Capture the cell that displays the provided text and extract its (x, y) central coordinate. 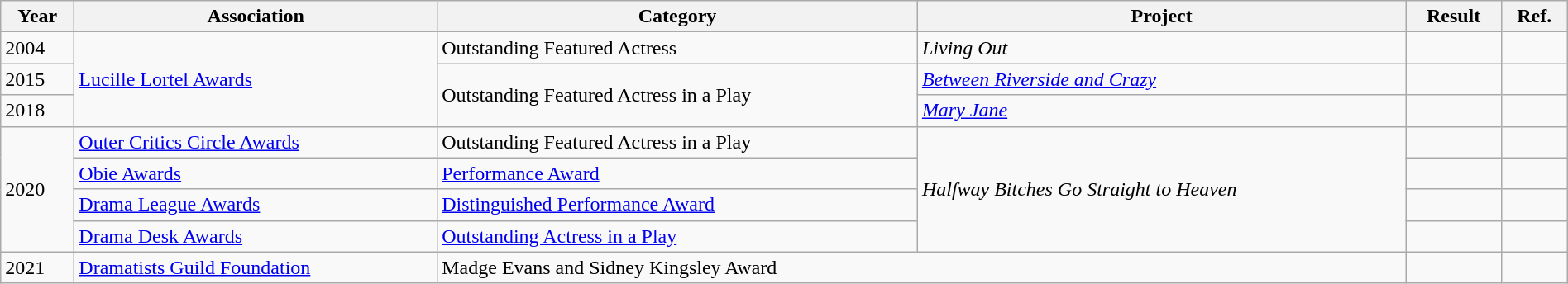
Mary Jane (1161, 111)
Ref. (1534, 17)
Outer Critics Circle Awards (256, 142)
Performance Award (678, 173)
Halfway Bitches Go Straight to Heaven (1161, 189)
2021 (38, 267)
Obie Awards (256, 173)
Outstanding Featured Actress (678, 48)
Project (1161, 17)
Association (256, 17)
Living Out (1161, 48)
2018 (38, 111)
2004 (38, 48)
Dramatists Guild Foundation (256, 267)
Drama League Awards (256, 205)
Madge Evans and Sidney Kingsley Award (921, 267)
Year (38, 17)
Drama Desk Awards (256, 236)
2020 (38, 189)
2015 (38, 79)
Distinguished Performance Award (678, 205)
Between Riverside and Crazy (1161, 79)
Result (1454, 17)
Lucille Lortel Awards (256, 79)
Outstanding Actress in a Play (678, 236)
Category (678, 17)
